Scan for the cell matching the given text and deliver its (x, y) coordinate at center. 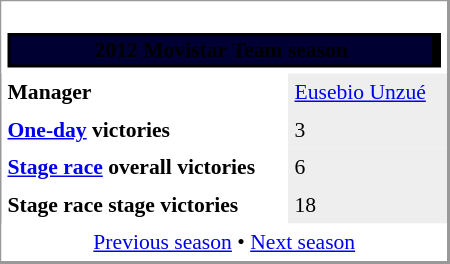
3 (368, 130)
6 (368, 167)
18 (368, 205)
Manager (146, 93)
Eusebio Unzué (368, 93)
Stage race stage victories (146, 205)
Stage race overall victories (146, 167)
One-day victories (146, 130)
Previous season • Next season (225, 243)
